Return (x, y) of the center of cell containing provided text 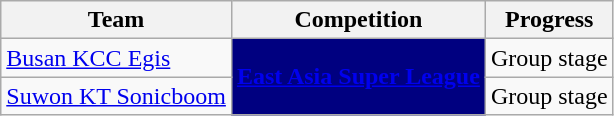
Progress (549, 20)
East Asia Super League (358, 77)
Team (116, 20)
Busan KCC Egis (116, 58)
Suwon KT Sonicboom (116, 96)
Competition (358, 20)
